Extract the (x, y) coordinate from the center of the cell holding the provided text.  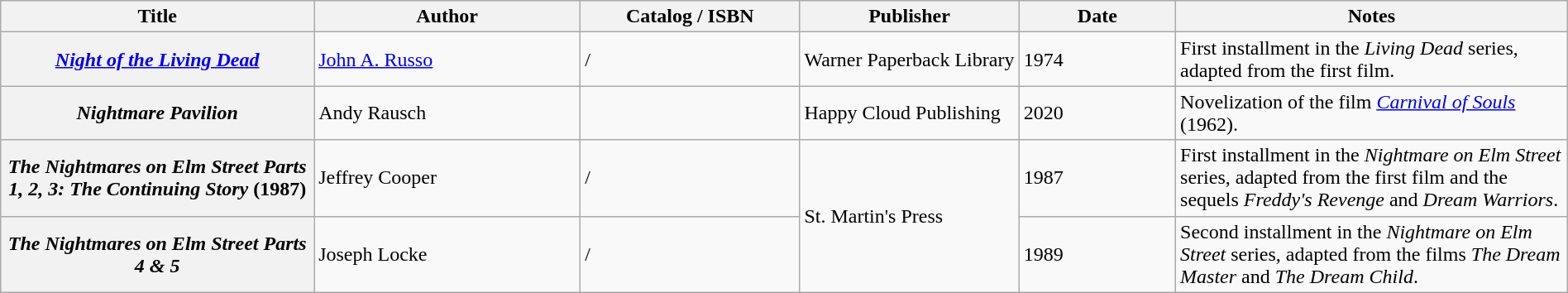
Catalog / ISBN (690, 17)
Joseph Locke (447, 254)
Title (157, 17)
First installment in the Nightmare on Elm Street series, adapted from the first film and the sequels Freddy's Revenge and Dream Warriors. (1372, 178)
Author (447, 17)
Novelization of the film Carnival of Souls (1962). (1372, 113)
Warner Paperback Library (910, 60)
1989 (1097, 254)
Happy Cloud Publishing (910, 113)
2020 (1097, 113)
Andy Rausch (447, 113)
Night of the Living Dead (157, 60)
Jeffrey Cooper (447, 178)
Notes (1372, 17)
Publisher (910, 17)
Nightmare Pavilion (157, 113)
First installment in the Living Dead series, adapted from the first film. (1372, 60)
John A. Russo (447, 60)
1974 (1097, 60)
St. Martin's Press (910, 216)
Date (1097, 17)
The Nightmares on Elm Street Parts 4 & 5 (157, 254)
1987 (1097, 178)
Second installment in the Nightmare on Elm Street series, adapted from the films The Dream Master and The Dream Child. (1372, 254)
The Nightmares on Elm Street Parts 1, 2, 3: The Continuing Story (1987) (157, 178)
